Output the [x, y] coordinate of the center of the cell containing the given text.  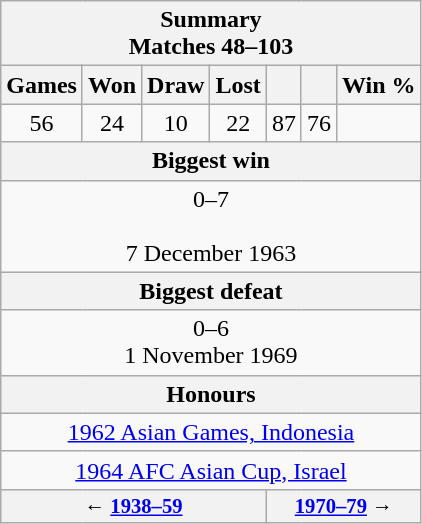
Lost [238, 85]
0–7 7 December 1963 [211, 226]
Biggest win [211, 161]
Honours [211, 394]
1964 AFC Asian Cup, Israel [211, 470]
87 [284, 123]
1970–79 → [344, 506]
Draw [176, 85]
76 [318, 123]
1962 Asian Games, Indonesia [211, 432]
Summary Matches 48–103 [211, 34]
24 [112, 123]
Biggest defeat [211, 291]
Win % [378, 85]
Won [112, 85]
0–6 1 November 1969 [211, 342]
10 [176, 123]
22 [238, 123]
← 1938–59 [134, 506]
56 [42, 123]
Games [42, 85]
